Extract the [X, Y] coordinate from the center of the cell holding the provided text.  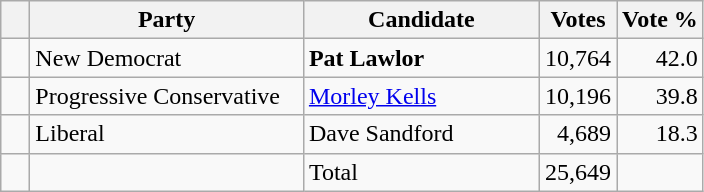
Liberal [167, 134]
Morley Kells [421, 96]
Dave Sandford [421, 134]
Candidate [421, 20]
Pat Lawlor [421, 58]
Votes [578, 20]
39.8 [660, 96]
Progressive Conservative [167, 96]
42.0 [660, 58]
Total [421, 172]
10,196 [578, 96]
New Democrat [167, 58]
Party [167, 20]
Vote % [660, 20]
18.3 [660, 134]
25,649 [578, 172]
10,764 [578, 58]
4,689 [578, 134]
